Find where the given text appears and provide that cell's center as (X, Y) coordinate. 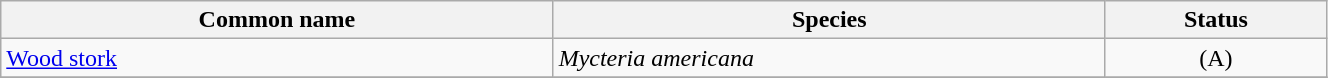
(A) (1216, 58)
Status (1216, 20)
Wood stork (277, 58)
Mycteria americana (829, 58)
Species (829, 20)
Common name (277, 20)
